Return (X, Y) of the center of cell containing provided text 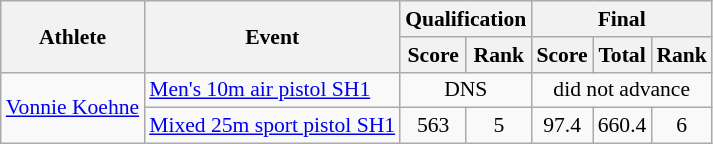
Event (272, 36)
97.4 (562, 126)
Qualification (466, 19)
did not advance (622, 90)
Vonnie Koehne (72, 108)
Final (622, 19)
Athlete (72, 36)
DNS (466, 90)
5 (498, 126)
Men's 10m air pistol SH1 (272, 90)
563 (433, 126)
Mixed 25m sport pistol SH1 (272, 126)
Total (622, 55)
660.4 (622, 126)
6 (682, 126)
